Search for the cell housing the specified text and yield its [x, y] center coordinate. 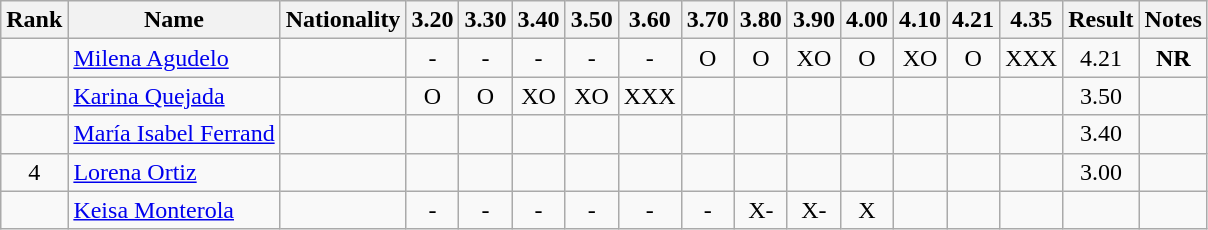
3.70 [708, 20]
María Isabel Ferrand [174, 134]
3.20 [432, 20]
4 [34, 172]
Milena Agudelo [174, 58]
Name [174, 20]
X [866, 210]
4.10 [920, 20]
Karina Quejada [174, 96]
4.00 [866, 20]
3.90 [814, 20]
Nationality [343, 20]
Rank [34, 20]
4.35 [1032, 20]
NR [1173, 58]
Keisa Monterola [174, 210]
Notes [1173, 20]
Lorena Ortiz [174, 172]
3.00 [1101, 172]
3.80 [760, 20]
Result [1101, 20]
3.60 [650, 20]
3.30 [486, 20]
